Find where the given text appears and provide that cell's center as (X, Y) coordinate. 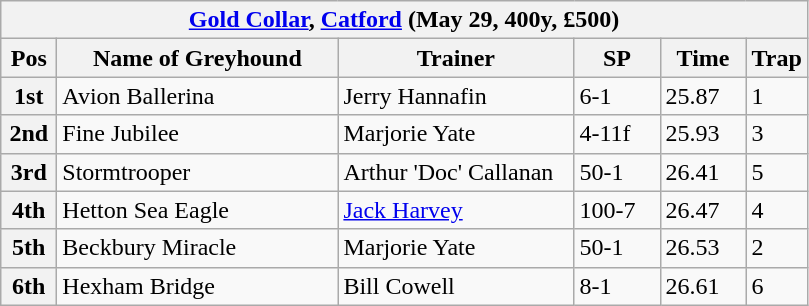
8-1 (617, 286)
Hexham Bridge (198, 286)
6th (29, 286)
Time (703, 58)
4-11f (617, 134)
Trap (776, 58)
Pos (29, 58)
100-7 (617, 210)
26.53 (703, 248)
Avion Ballerina (198, 96)
Jack Harvey (456, 210)
3 (776, 134)
Name of Greyhound (198, 58)
Beckbury Miracle (198, 248)
Gold Collar, Catford (May 29, 400y, £500) (404, 20)
4 (776, 210)
Stormtrooper (198, 172)
5th (29, 248)
1 (776, 96)
Bill Cowell (456, 286)
Fine Jubilee (198, 134)
5 (776, 172)
Trainer (456, 58)
Hetton Sea Eagle (198, 210)
2 (776, 248)
4th (29, 210)
Jerry Hannafin (456, 96)
6-1 (617, 96)
1st (29, 96)
26.41 (703, 172)
3rd (29, 172)
SP (617, 58)
Arthur 'Doc' Callanan (456, 172)
26.47 (703, 210)
2nd (29, 134)
6 (776, 286)
25.87 (703, 96)
26.61 (703, 286)
25.93 (703, 134)
